Capture the cell that displays the provided text and extract its (X, Y) central coordinate. 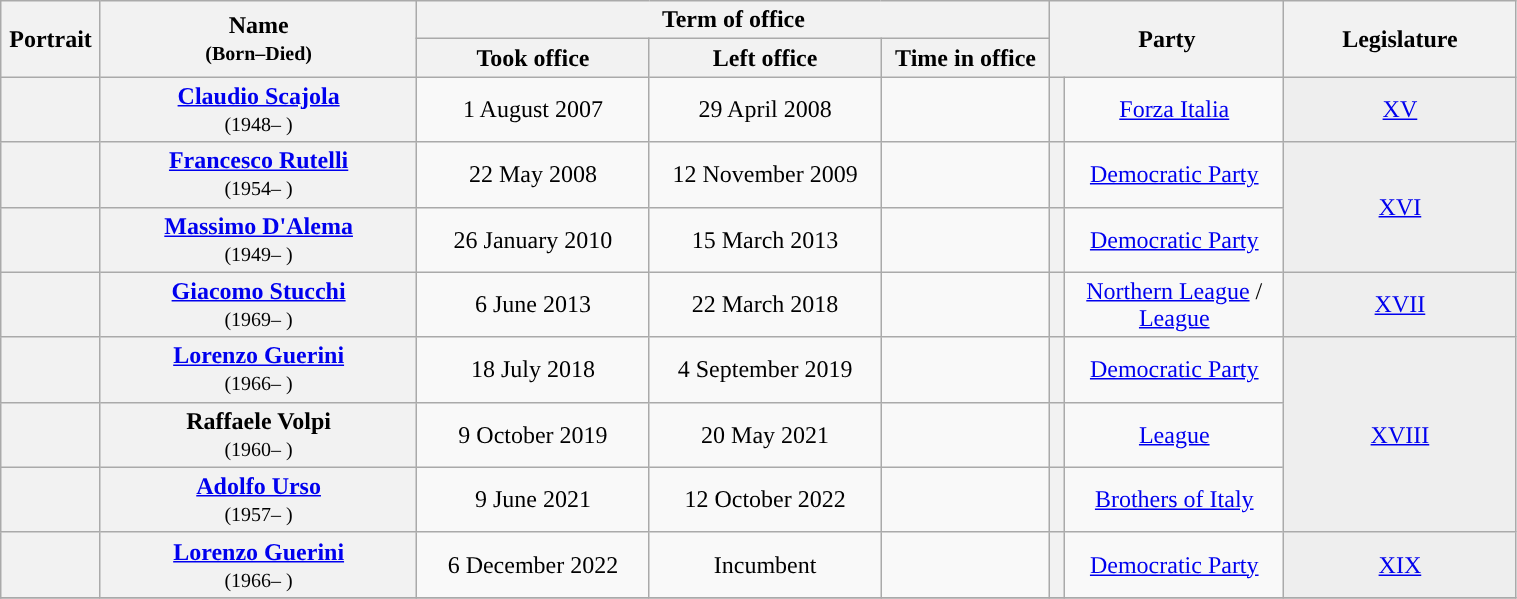
26 January 2010 (533, 240)
22 May 2008 (533, 174)
XIX (1400, 564)
XVIII (1400, 434)
9 June 2021 (533, 500)
15 March 2013 (765, 240)
Time in office (966, 58)
Name(Born–Died) (258, 39)
Left office (765, 58)
Francesco Rutelli(1954– ) (258, 174)
6 December 2022 (533, 564)
Party (1167, 39)
18 July 2018 (533, 370)
Claudio Scajola(1948– ) (258, 110)
29 April 2008 (765, 110)
20 May 2021 (765, 434)
League (1174, 434)
Massimo D'Alema(1949– ) (258, 240)
22 March 2018 (765, 304)
Raffaele Volpi(1960– ) (258, 434)
Brothers of Italy (1174, 500)
1 August 2007 (533, 110)
XV (1400, 110)
12 November 2009 (765, 174)
Forza Italia (1174, 110)
9 October 2019 (533, 434)
XVII (1400, 304)
Took office (533, 58)
Giacomo Stucchi(1969– ) (258, 304)
12 October 2022 (765, 500)
Adolfo Urso(1957– ) (258, 500)
XVI (1400, 207)
Portrait (51, 39)
Incumbent (765, 564)
6 June 2013 (533, 304)
Northern League /League (1174, 304)
4 September 2019 (765, 370)
Legislature (1400, 39)
Term of office (734, 20)
